Search for the cell housing the specified text and yield its [X, Y] center coordinate. 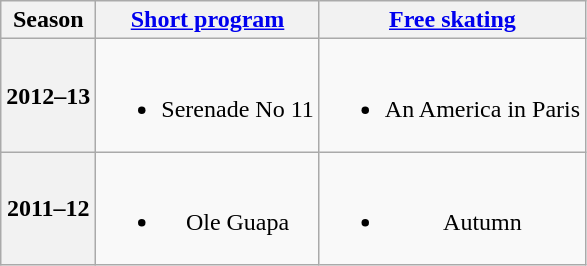
Short program [208, 20]
Ole Guapa [208, 208]
Serenade No 11 [208, 96]
Free skating [452, 20]
Season [48, 20]
Autumn [452, 208]
2012–13 [48, 96]
An America in Paris [452, 96]
2011–12 [48, 208]
